For the text-containing cell, return its midpoint in [X, Y] coordinate format. 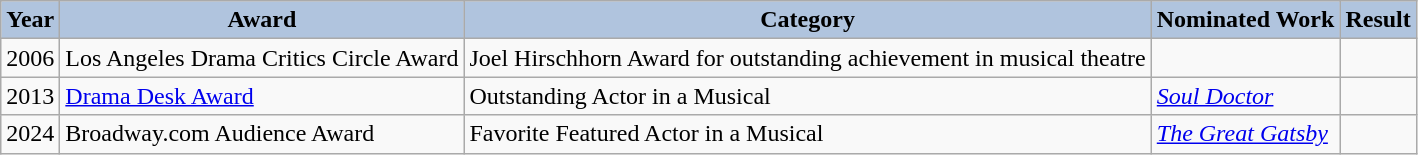
The Great Gatsby [1246, 134]
2013 [30, 96]
Favorite Featured Actor in a Musical [808, 134]
Outstanding Actor in a Musical [808, 96]
Soul Doctor [1246, 96]
Los Angeles Drama Critics Circle Award [262, 58]
Award [262, 20]
Year [30, 20]
Drama Desk Award [262, 96]
Result [1378, 20]
2006 [30, 58]
Joel Hirschhorn Award for outstanding achievement in musical theatre [808, 58]
2024 [30, 134]
Nominated Work [1246, 20]
Category [808, 20]
Broadway.com Audience Award [262, 134]
